Find where the given text appears and provide that cell's center as [X, Y] coordinate. 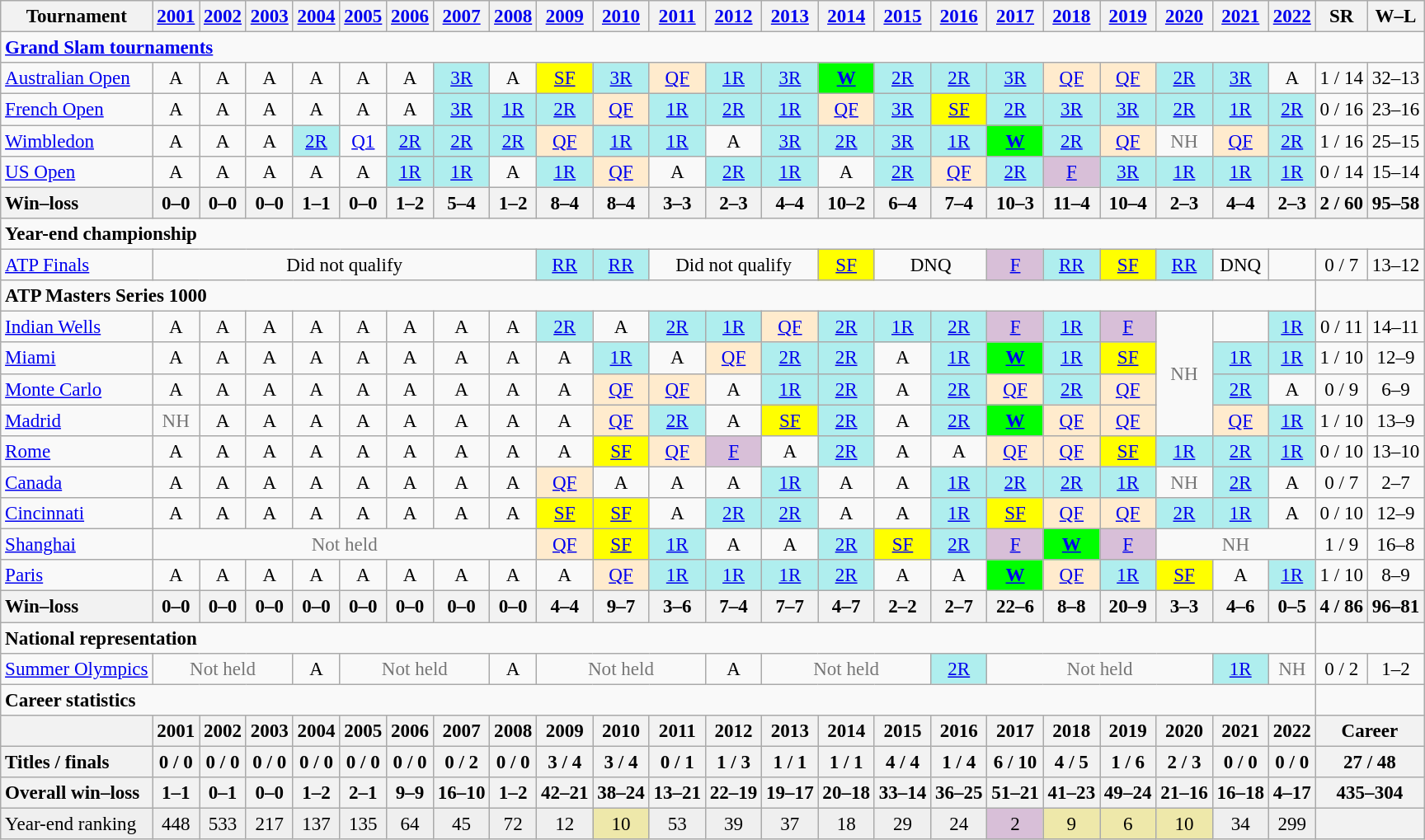
0 / 11 [1341, 327]
13–9 [1395, 420]
Cincinnati [77, 514]
33–14 [902, 793]
53 [677, 824]
Wimbledon [77, 141]
Indian Wells [77, 327]
11–4 [1071, 203]
Career statistics [658, 700]
0–1 [223, 793]
Overall win–loss [77, 793]
1 / 4 [959, 763]
Shanghai [77, 545]
US Open [77, 172]
533 [223, 824]
4–7 [846, 607]
51–21 [1015, 793]
96–81 [1395, 607]
W–L [1395, 16]
ATP Finals [77, 265]
National representation [658, 638]
Madrid [77, 420]
1 / 14 [1341, 78]
19–17 [790, 793]
34 [1240, 824]
Summer Olympics [77, 669]
21–16 [1184, 793]
25–15 [1395, 141]
4 / 4 [902, 763]
16–18 [1240, 793]
1 / 6 [1128, 763]
Paris [77, 575]
Titles / finals [77, 763]
13–12 [1395, 265]
27 / 48 [1369, 763]
5–4 [461, 203]
0 / 16 [1341, 110]
16–8 [1395, 545]
38–24 [621, 793]
9–7 [621, 607]
32–13 [1395, 78]
9 [1071, 824]
Q1 [363, 141]
Year-end championship [712, 234]
13–10 [1395, 452]
1 / 3 [733, 763]
0 / 14 [1341, 172]
10–2 [846, 203]
0–5 [1291, 607]
10–3 [1015, 203]
7–7 [790, 607]
42–21 [565, 793]
22–6 [1015, 607]
2 / 60 [1341, 203]
2 [1015, 824]
41–23 [1071, 793]
Year-end ranking [77, 824]
13–21 [677, 793]
Miami [77, 359]
6–4 [902, 203]
1 / 9 [1341, 545]
Australian Open [77, 78]
64 [411, 824]
Tournament [77, 16]
Canada [77, 482]
217 [269, 824]
24 [959, 824]
6 / 10 [1015, 763]
Monte Carlo [77, 389]
2 / 3 [1184, 763]
8–8 [1071, 607]
22–19 [733, 793]
95–58 [1395, 203]
4–6 [1240, 607]
0 / 1 [677, 763]
1 / 16 [1341, 141]
14–11 [1395, 327]
Career [1369, 731]
39 [733, 824]
2–2 [902, 607]
French Open [77, 110]
72 [513, 824]
20–9 [1128, 607]
15–14 [1395, 172]
435–304 [1369, 793]
Rome [77, 452]
6 [1128, 824]
36–25 [959, 793]
9–9 [411, 793]
135 [363, 824]
18 [846, 824]
37 [790, 824]
0 / 9 [1341, 389]
SR [1341, 16]
23–16 [1395, 110]
137 [317, 824]
3–6 [677, 607]
6–9 [1395, 389]
12 [565, 824]
4 / 5 [1071, 763]
4 / 86 [1341, 607]
29 [902, 824]
2–1 [363, 793]
4–17 [1291, 793]
20–18 [846, 793]
8–9 [1395, 575]
Grand Slam tournaments [712, 48]
10–4 [1128, 203]
16–10 [461, 793]
ATP Masters Series 1000 [658, 296]
299 [1291, 824]
45 [461, 824]
49–24 [1128, 793]
448 [176, 824]
